Identify which cell holds the provided text, then report its (x, y) central coordinate. 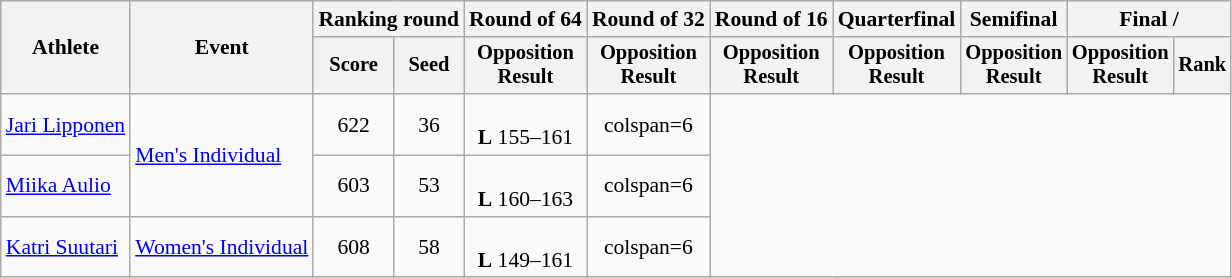
Quarterfinal (897, 19)
Round of 64 (526, 19)
Men's Individual (222, 155)
Katri Suutari (66, 248)
58 (429, 248)
53 (429, 186)
Athlete (66, 48)
Seed (429, 66)
Round of 32 (648, 19)
Round of 16 (772, 19)
Event (222, 48)
Rank (1203, 66)
L 160–163 (526, 186)
603 (354, 186)
L 155–161 (526, 124)
L 149–161 (526, 248)
608 (354, 248)
Women's Individual (222, 248)
Ranking round (388, 19)
Score (354, 66)
622 (354, 124)
Jari Lipponen (66, 124)
36 (429, 124)
Miika Aulio (66, 186)
Final / (1149, 19)
Semifinal (1014, 19)
